Pinpoint the cell where the given text exists, returning its [x, y] midpoint coordinate. 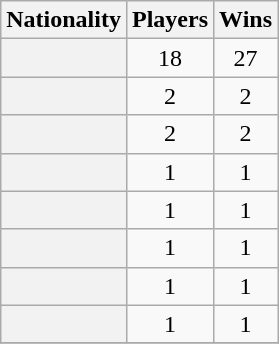
Players [170, 20]
Nationality [64, 20]
18 [170, 58]
Wins [246, 20]
27 [246, 58]
